From the cell containing the given text, extract its center point as (X, Y) coordinate. 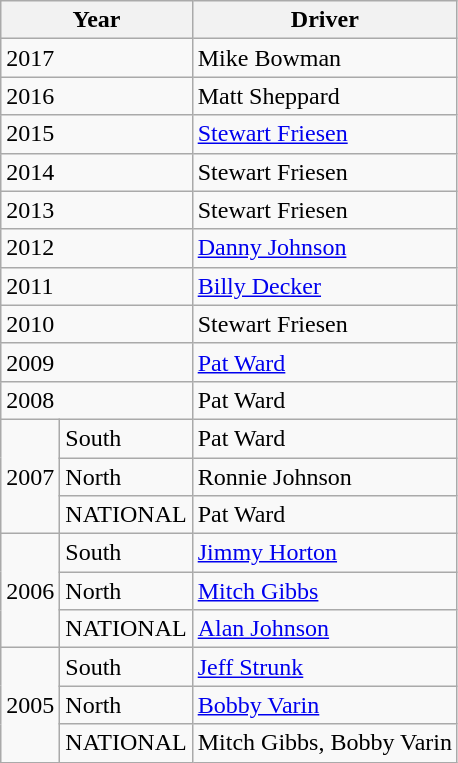
2007 (30, 476)
2008 (96, 400)
Danny Johnson (324, 248)
2016 (96, 96)
2009 (96, 362)
2013 (96, 210)
Billy Decker (324, 286)
2010 (96, 324)
2012 (96, 248)
Driver (324, 20)
2005 (30, 705)
2015 (96, 134)
Ronnie Johnson (324, 477)
Matt Sheppard (324, 96)
Alan Johnson (324, 629)
Mike Bowman (324, 58)
Jeff Strunk (324, 667)
Mitch Gibbs, Bobby Varin (324, 743)
2011 (96, 286)
Year (96, 20)
2017 (96, 58)
2014 (96, 172)
Bobby Varin (324, 705)
2006 (30, 591)
Mitch Gibbs (324, 591)
Jimmy Horton (324, 553)
